Locate the cell with the specified text and output its [X, Y] center coordinate. 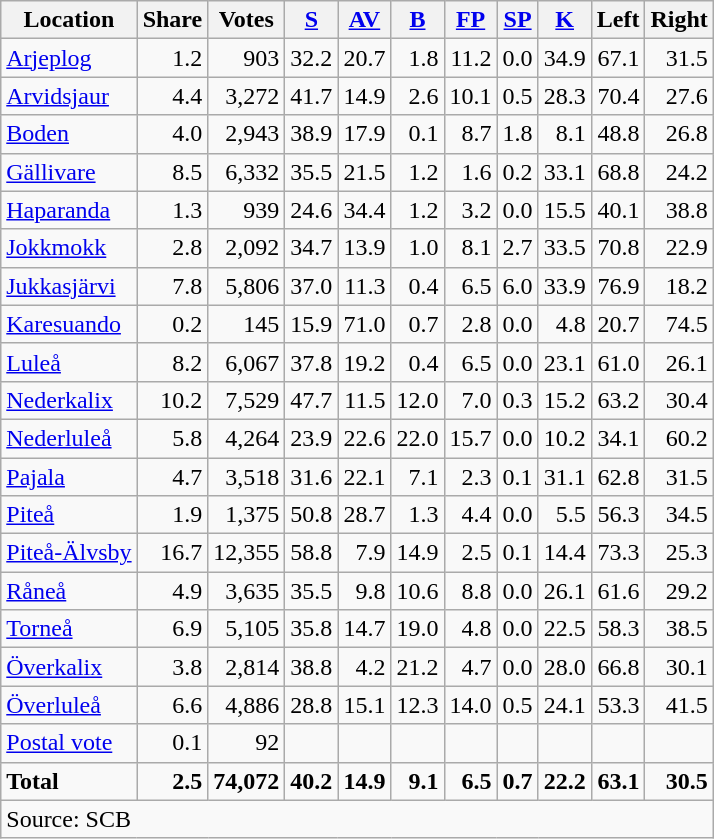
30.5 [679, 781]
62.8 [618, 477]
33.5 [564, 248]
Överluleå [69, 705]
5,105 [246, 629]
61.0 [618, 362]
29.2 [679, 591]
11.3 [364, 286]
12.3 [418, 705]
74.5 [679, 324]
31.6 [312, 477]
S [312, 20]
28.8 [312, 705]
1.9 [172, 515]
Jukkasjärvi [69, 286]
Nederkalix [69, 400]
5.5 [564, 515]
Right [679, 20]
22.1 [364, 477]
66.8 [618, 667]
Location [69, 20]
8.2 [172, 362]
23.1 [564, 362]
60.2 [679, 438]
28.7 [364, 515]
Share [172, 20]
71.0 [364, 324]
30.1 [679, 667]
70.4 [618, 96]
40.2 [312, 781]
14.4 [564, 553]
34.1 [618, 438]
Total [69, 781]
19.0 [418, 629]
4,886 [246, 705]
73.3 [618, 553]
12.0 [418, 400]
2.7 [518, 248]
22.6 [364, 438]
Left [618, 20]
Arjeplog [69, 58]
40.1 [618, 210]
33.9 [564, 286]
17.9 [364, 134]
Piteå-Älvsby [69, 553]
74,072 [246, 781]
1.6 [470, 172]
50.8 [312, 515]
Torneå [69, 629]
2,814 [246, 667]
61.6 [618, 591]
6.9 [172, 629]
76.9 [618, 286]
Arvidsjaur [69, 96]
34.4 [364, 210]
92 [246, 743]
68.8 [618, 172]
2,092 [246, 248]
15.5 [564, 210]
38.5 [679, 629]
5,806 [246, 286]
13.9 [364, 248]
Postal vote [69, 743]
7.8 [172, 286]
22.9 [679, 248]
Piteå [69, 515]
23.9 [312, 438]
32.2 [312, 58]
24.2 [679, 172]
16.7 [172, 553]
26.8 [679, 134]
34.5 [679, 515]
67.1 [618, 58]
Luleå [69, 362]
11.5 [364, 400]
19.2 [364, 362]
6.0 [518, 286]
SP [518, 20]
24.6 [312, 210]
3,635 [246, 591]
9.8 [364, 591]
7.1 [418, 477]
28.3 [564, 96]
58.8 [312, 553]
Jokkmokk [69, 248]
63.1 [618, 781]
1,375 [246, 515]
5.8 [172, 438]
2.3 [470, 477]
4.2 [364, 667]
6,332 [246, 172]
9.1 [418, 781]
48.8 [618, 134]
7,529 [246, 400]
Haparanda [69, 210]
3,272 [246, 96]
15.7 [470, 438]
Pajala [69, 477]
30.4 [679, 400]
34.7 [312, 248]
63.2 [618, 400]
8.5 [172, 172]
1.0 [418, 248]
0.3 [518, 400]
21.2 [418, 667]
3.2 [470, 210]
Nederluleå [69, 438]
8.8 [470, 591]
K [564, 20]
22.2 [564, 781]
15.1 [364, 705]
Source: SCB [358, 819]
34.9 [564, 58]
18.2 [679, 286]
Karesuando [69, 324]
70.8 [618, 248]
3,518 [246, 477]
3.8 [172, 667]
Boden [69, 134]
Råneå [69, 591]
37.8 [312, 362]
53.3 [618, 705]
Gällivare [69, 172]
28.0 [564, 667]
10.6 [418, 591]
7.9 [364, 553]
22.5 [564, 629]
11.2 [470, 58]
37.0 [312, 286]
38.9 [312, 134]
35.8 [312, 629]
AV [364, 20]
41.7 [312, 96]
2.6 [418, 96]
14.7 [364, 629]
15.9 [312, 324]
25.3 [679, 553]
4,264 [246, 438]
B [418, 20]
21.5 [364, 172]
Överkalix [69, 667]
Votes [246, 20]
22.0 [418, 438]
15.2 [564, 400]
8.7 [470, 134]
31.1 [564, 477]
FP [470, 20]
14.0 [470, 705]
7.0 [470, 400]
145 [246, 324]
939 [246, 210]
6.6 [172, 705]
903 [246, 58]
33.1 [564, 172]
47.7 [312, 400]
6,067 [246, 362]
4.0 [172, 134]
41.5 [679, 705]
56.3 [618, 515]
58.3 [618, 629]
27.6 [679, 96]
12,355 [246, 553]
2,943 [246, 134]
24.1 [564, 705]
4.9 [172, 591]
10.1 [470, 96]
